Output the [x, y] coordinate of the center of the cell containing the given text.  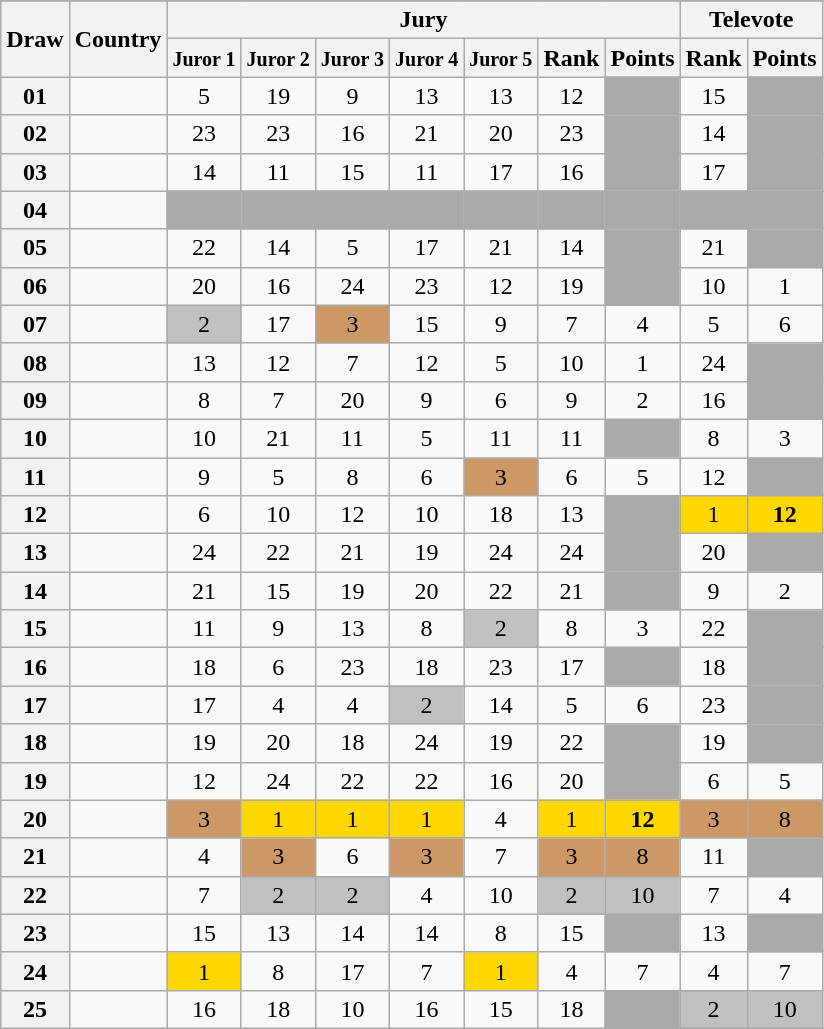
Televote [751, 20]
07 [35, 324]
Jury [424, 20]
08 [35, 362]
Draw [35, 39]
03 [35, 172]
Juror 2 [278, 58]
06 [35, 286]
Juror 1 [204, 58]
Juror 5 [501, 58]
04 [35, 210]
Juror 4 [426, 58]
Juror 3 [352, 58]
01 [35, 96]
05 [35, 248]
25 [35, 1009]
09 [35, 400]
Country [118, 39]
02 [35, 134]
